For the text-containing cell, return its midpoint in [x, y] coordinate format. 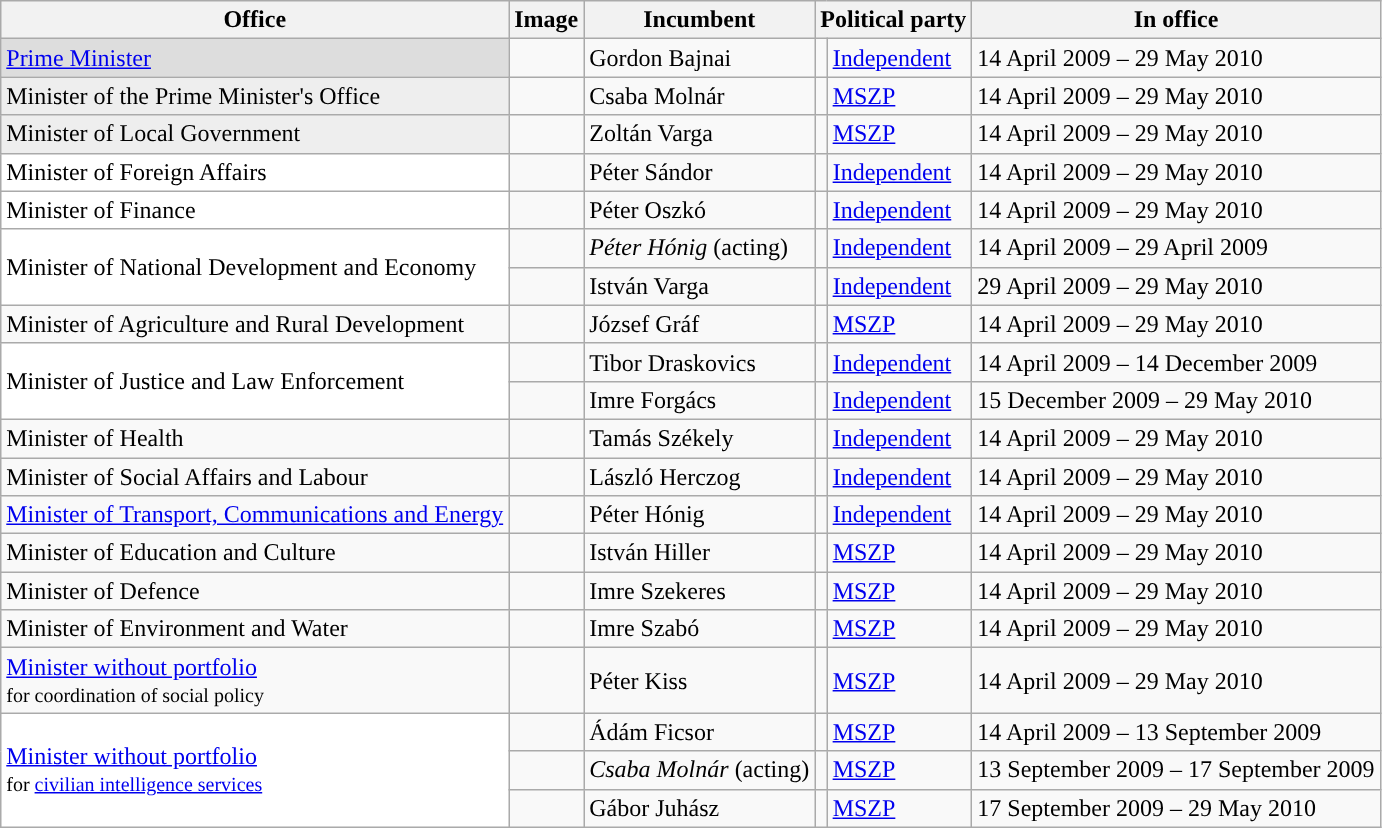
Office [255, 20]
Csaba Molnár [700, 96]
Incumbent [700, 20]
Imre Szekeres [700, 591]
Minister of Agriculture and Rural Development [255, 324]
Prime Minister [255, 58]
Minister of Justice and Law Enforcement [255, 381]
Minister of Defence [255, 591]
15 December 2009 – 29 May 2010 [1176, 400]
Péter Oszkó [700, 210]
Minister of Health [255, 438]
Zoltán Varga [700, 134]
17 September 2009 – 29 May 2010 [1176, 808]
Minister without portfoliofor civilian intelligence services [255, 770]
Tibor Draskovics [700, 362]
14 April 2009 – 14 December 2009 [1176, 362]
Minister of Local Government [255, 134]
Minister of Environment and Water [255, 629]
Minister of Social Affairs and Labour [255, 477]
Minister of Education and Culture [255, 553]
In office [1176, 20]
Csaba Molnár (acting) [700, 770]
László Herczog [700, 477]
Minister of National Development and Economy [255, 267]
29 April 2009 – 29 May 2010 [1176, 286]
Gordon Bajnai [700, 58]
Péter Sándor [700, 172]
Imre Szabó [700, 629]
Tamás Székely [700, 438]
Minister of the Prime Minister's Office [255, 96]
14 April 2009 – 29 April 2009 [1176, 248]
József Gráf [700, 324]
Minister without portfoliofor coordination of social policy [255, 680]
Imre Forgács [700, 400]
Péter Kiss [700, 680]
Minister of Transport, Communications and Energy [255, 515]
István Varga [700, 286]
Political party [894, 20]
Péter Hónig (acting) [700, 248]
Péter Hónig [700, 515]
István Hiller [700, 553]
Minister of Foreign Affairs [255, 172]
14 April 2009 – 13 September 2009 [1176, 732]
13 September 2009 – 17 September 2009 [1176, 770]
Gábor Juhász [700, 808]
Image [546, 20]
Ádám Ficsor [700, 732]
Minister of Finance [255, 210]
